Find where the given text appears and provide that cell's center as (X, Y) coordinate. 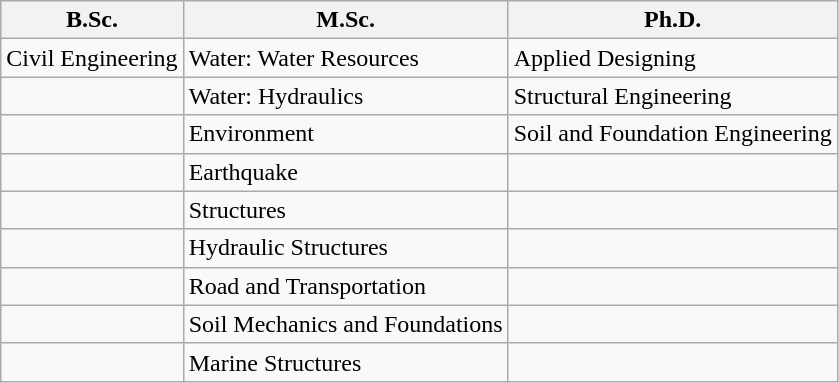
Water: Hydraulics (346, 96)
Environment (346, 134)
Civil Engineering (92, 58)
Structures (346, 210)
Structural Engineering (672, 96)
Applied Designing (672, 58)
B.Sc. (92, 20)
Water: Water Resources (346, 58)
Road and Transportation (346, 286)
Earthquake (346, 172)
Soil and Foundation Engineering (672, 134)
Ph.D. (672, 20)
M.Sc. (346, 20)
Marine Structures (346, 362)
Soil Mechanics and Foundations (346, 324)
Hydraulic Structures (346, 248)
